Scan for the cell matching the given text and deliver its (x, y) coordinate at center. 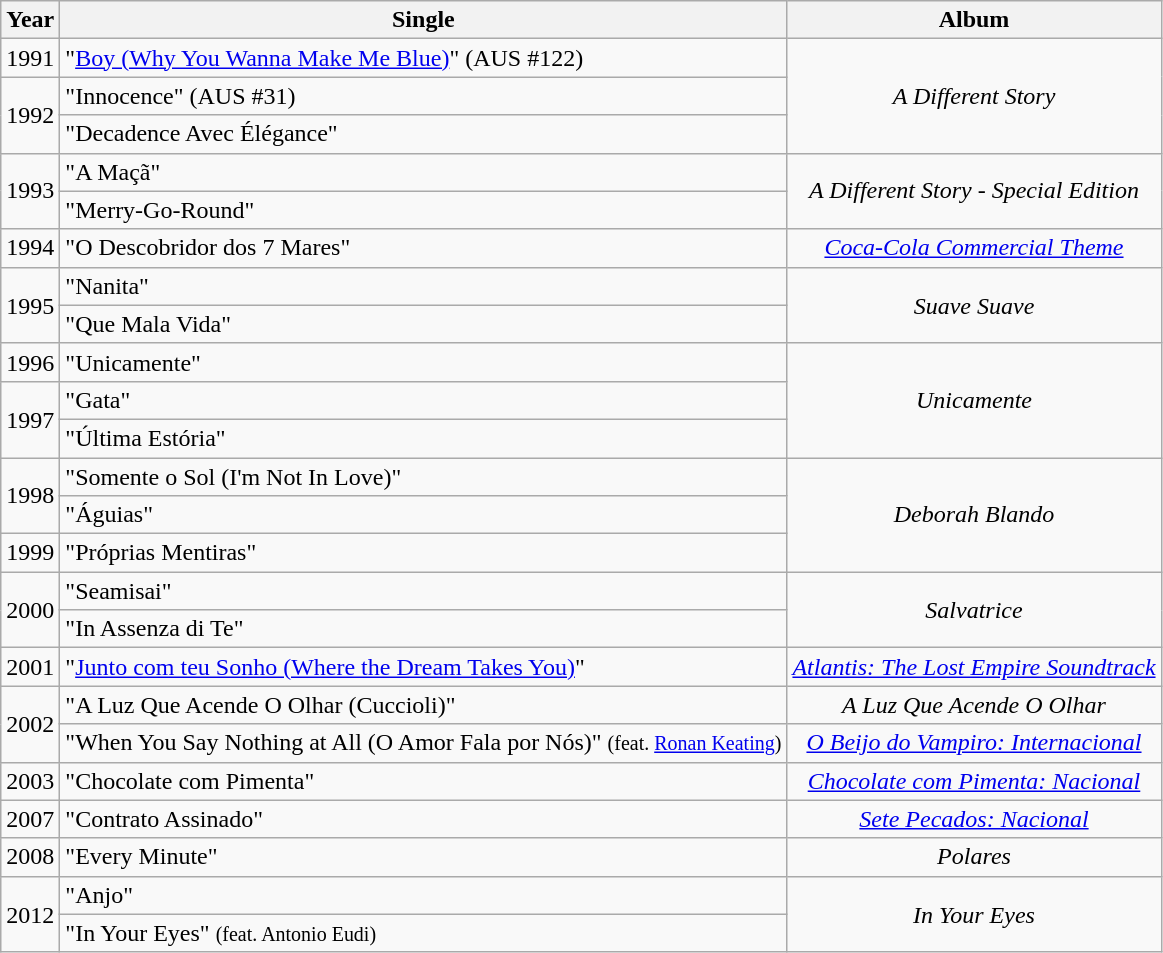
A Different Story (974, 96)
A Luz Que Acende O Olhar (974, 705)
In Your Eyes (974, 914)
1998 (30, 496)
"Junto com teu Sonho (Where the Dream Takes You)" (424, 667)
"Última Estória" (424, 438)
1994 (30, 248)
Single (424, 20)
"Chocolate com Pimenta" (424, 781)
2000 (30, 610)
2002 (30, 724)
O Beijo do Vampiro: Internacional (974, 743)
Chocolate com Pimenta: Nacional (974, 781)
"Águias" (424, 515)
1995 (30, 305)
2007 (30, 819)
"Próprias Mentiras" (424, 553)
"Nanita" (424, 286)
"Gata" (424, 400)
A Different Story - Special Edition (974, 191)
2012 (30, 914)
"Innocence" (AUS #31) (424, 96)
Unicamente (974, 400)
Deborah Blando (974, 515)
"Merry-Go-Round" (424, 210)
"Contrato Assinado" (424, 819)
"Decadence Avec Élégance" (424, 134)
Polares (974, 857)
"Seamisai" (424, 591)
"Que Mala Vida" (424, 324)
Year (30, 20)
Sete Pecados: Nacional (974, 819)
1993 (30, 191)
"Boy (Why You Wanna Make Me Blue)" (AUS #122) (424, 58)
Atlantis: The Lost Empire Soundtrack (974, 667)
"In Assenza di Te" (424, 629)
"Unicamente" (424, 362)
"O Descobridor dos 7 Mares" (424, 248)
1999 (30, 553)
"Every Minute" (424, 857)
Album (974, 20)
2003 (30, 781)
2001 (30, 667)
1991 (30, 58)
"Somente o Sol (I'm Not In Love)" (424, 477)
1996 (30, 362)
"In Your Eyes" (feat. Antonio Eudi) (424, 933)
1992 (30, 115)
"A Maçã" (424, 172)
"A Luz Que Acende O Olhar (Cuccioli)" (424, 705)
"Anjo" (424, 895)
Coca-Cola Commercial Theme (974, 248)
"When You Say Nothing at All (O Amor Fala por Nós)" (feat. Ronan Keating) (424, 743)
Suave Suave (974, 305)
Salvatrice (974, 610)
1997 (30, 419)
2008 (30, 857)
